Detect which cell encompasses the target text, then output its [x, y] center coordinate. 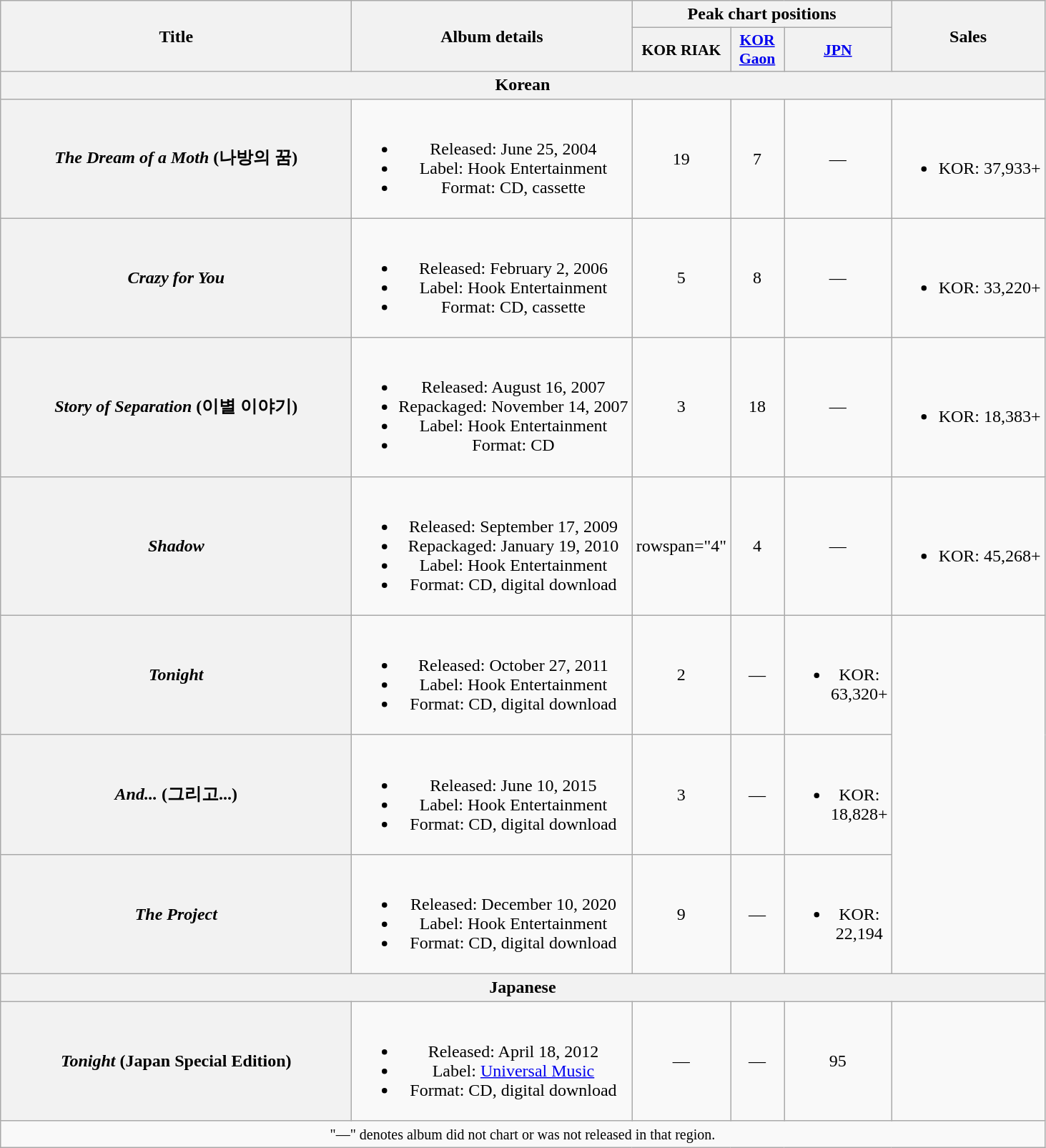
95 [838, 1061]
KOR: 45,268+ [968, 546]
KOR RIAK [681, 50]
8 [758, 278]
KOR: 63,320+ [838, 675]
KOR: 18,828+ [838, 794]
Crazy for You [176, 278]
Album details [492, 36]
Released: April 18, 2012Label: Universal MusicFormat: CD, digital download [492, 1061]
Released: October 27, 2011Label: Hook EntertainmentFormat: CD, digital download [492, 675]
Sales [968, 36]
4 [758, 546]
18 [758, 407]
KOR: 37,933+ [968, 159]
Released: August 16, 2007Repackaged: November 14, 2007Label: Hook EntertainmentFormat: CD [492, 407]
Tonight (Japan Special Edition) [176, 1061]
7 [758, 159]
Story of Separation (이별 이야기) [176, 407]
Released: February 2, 2006Label: Hook EntertainmentFormat: CD, cassette [492, 278]
rowspan="4" [681, 546]
The Project [176, 914]
KOR: 18,383+ [968, 407]
Released: September 17, 2009Repackaged: January 19, 2010Label: Hook EntertainmentFormat: CD, digital download [492, 546]
JPN [838, 50]
Japanese [523, 987]
Released: June 10, 2015Label: Hook EntertainmentFormat: CD, digital download [492, 794]
KOR Gaon [758, 50]
9 [681, 914]
KOR: 33,220+ [968, 278]
And... (그리고...) [176, 794]
The Dream of a Moth (나방의 꿈) [176, 159]
KOR: 22,194 [838, 914]
Peak chart positions [762, 14]
Shadow [176, 546]
Tonight [176, 675]
2 [681, 675]
"—" denotes album did not chart or was not released in that region. [523, 1134]
Title [176, 36]
Released: December 10, 2020Label: Hook EntertainmentFormat: CD, digital download [492, 914]
Released: June 25, 2004Label: Hook EntertainmentFormat: CD, cassette [492, 159]
5 [681, 278]
19 [681, 159]
Korean [523, 85]
